Determine the (X, Y) coordinate at the center of the cell enclosing the given text.  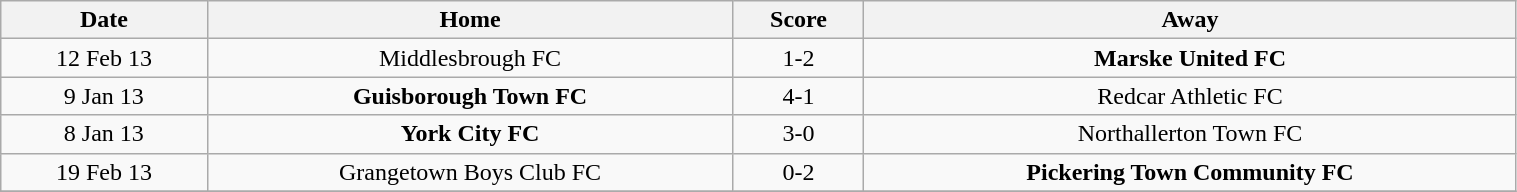
Redcar Athletic FC (1190, 96)
8 Jan 13 (104, 134)
Marske United FC (1190, 58)
Score (798, 20)
Middlesbrough FC (470, 58)
0-2 (798, 172)
Grangetown Boys Club FC (470, 172)
Date (104, 20)
19 Feb 13 (104, 172)
Away (1190, 20)
Guisborough Town FC (470, 96)
York City FC (470, 134)
Home (470, 20)
12 Feb 13 (104, 58)
1-2 (798, 58)
Pickering Town Community FC (1190, 172)
3-0 (798, 134)
9 Jan 13 (104, 96)
Northallerton Town FC (1190, 134)
4-1 (798, 96)
